Return the [X, Y] coordinate for the center point of the cell that contains the specified text.  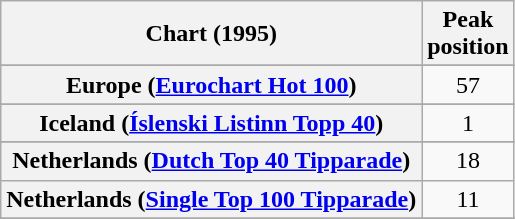
18 [468, 161]
Netherlands (Dutch Top 40 Tipparade) [212, 161]
57 [468, 85]
11 [468, 199]
1 [468, 123]
Iceland (Íslenski Listinn Topp 40) [212, 123]
Chart (1995) [212, 34]
Europe (Eurochart Hot 100) [212, 85]
Peakposition [468, 34]
Netherlands (Single Top 100 Tipparade) [212, 199]
